Locate the cell with the specified text and output its (x, y) center coordinate. 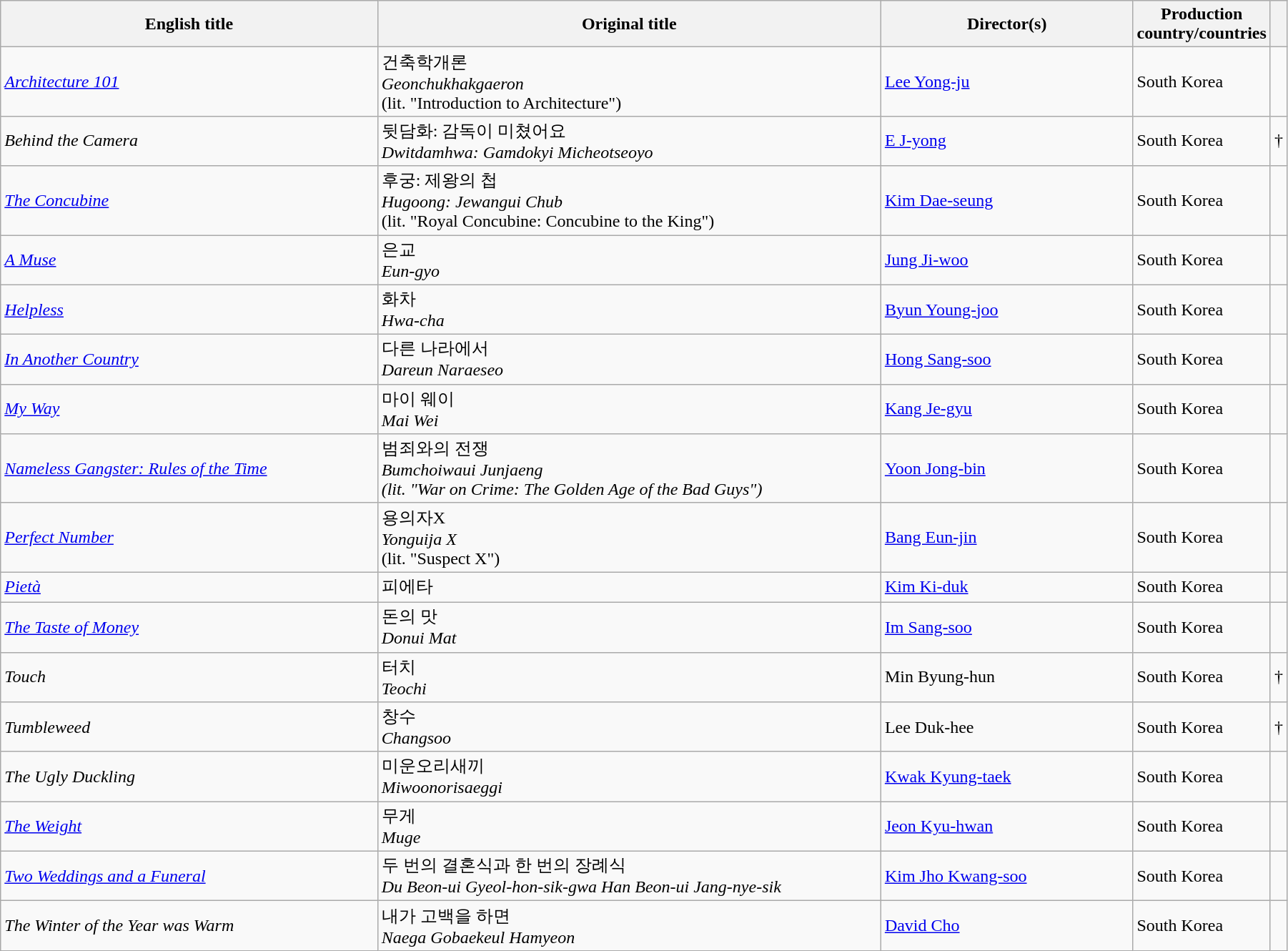
Touch (189, 677)
Lee Duk-hee (1006, 727)
미운오리새끼Miwoonorisaeggi (629, 777)
돈의 맛Donui Mat (629, 627)
범죄와의 전쟁Bumchoiwaui Junjaeng(lit. "War on Crime: The Golden Age of the Bad Guys") (629, 469)
Kim Ki-duk (1006, 588)
In Another Country (189, 360)
마이 웨이Mai Wei (629, 409)
The Concubine (189, 200)
내가 고백을 하면Naega Gobaekeul Hamyeon (629, 926)
용의자XYonguija X(lit. "Suspect X") (629, 538)
건축학개론Geonchukhakgaeron(lit. "Introduction to Architecture") (629, 82)
My Way (189, 409)
Lee Yong-ju (1006, 82)
A Muse (189, 260)
Director(s) (1006, 24)
Architecture 101 (189, 82)
Im Sang-soo (1006, 627)
Hong Sang-soo (1006, 360)
Kwak Kyung-taek (1006, 777)
무게Muge (629, 827)
Behind the Camera (189, 141)
Kim Jho Kwang-soo (1006, 876)
Jeon Kyu-hwan (1006, 827)
Helpless (189, 310)
The Taste of Money (189, 627)
Perfect Number (189, 538)
E J-yong (1006, 141)
Original title (629, 24)
다른 나라에서Dareun Naraeseo (629, 360)
Pietà (189, 588)
Two Weddings and a Funeral (189, 876)
Byun Young-joo (1006, 310)
Min Byung-hun (1006, 677)
Tumbleweed (189, 727)
은교Eun-gyo (629, 260)
Nameless Gangster: Rules of the Time (189, 469)
Yoon Jong-bin (1006, 469)
창수Changsoo (629, 727)
Kang Je-gyu (1006, 409)
The Winter of the Year was Warm (189, 926)
David Cho (1006, 926)
The Weight (189, 827)
화차Hwa-cha (629, 310)
Kim Dae-seung (1006, 200)
English title (189, 24)
Jung Ji-woo (1006, 260)
두 번의 결혼식과 한 번의 장례식Du Beon-ui Gyeol-hon-sik-gwa Han Beon-ui Jang-nye-sik (629, 876)
터치Teochi (629, 677)
피에타 (629, 588)
뒷담화: 감독이 미쳤어요Dwitdamhwa: Gamdokyi Micheotseoyo (629, 141)
The Ugly Duckling (189, 777)
Bang Eun-jin (1006, 538)
Production country/countries (1202, 24)
후궁: 제왕의 첩Hugoong: Jewangui Chub(lit. "Royal Concubine: Concubine to the King") (629, 200)
